For the text-containing cell, return its midpoint in [X, Y] coordinate format. 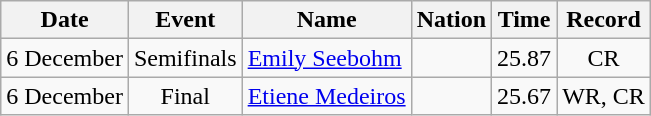
Semifinals [185, 58]
Etiene Medeiros [326, 96]
Name [326, 20]
Time [524, 20]
25.67 [524, 96]
Event [185, 20]
Nation [451, 20]
CR [604, 58]
Date [65, 20]
Final [185, 96]
WR, CR [604, 96]
Record [604, 20]
Emily Seebohm [326, 58]
25.87 [524, 58]
